Locate the cell with the specified text and output its (X, Y) center coordinate. 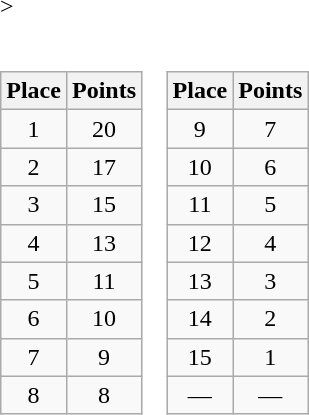
12 (200, 243)
17 (104, 167)
20 (104, 129)
14 (200, 319)
